Scan for the cell matching the given text and deliver its (X, Y) coordinate at center. 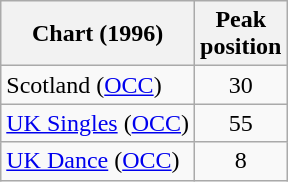
UK Singles (OCC) (98, 123)
Peak position (241, 34)
Chart (1996) (98, 34)
8 (241, 161)
30 (241, 85)
UK Dance (OCC) (98, 161)
Scotland (OCC) (98, 85)
55 (241, 123)
